Pinpoint the cell where the given text exists, returning its (x, y) midpoint coordinate. 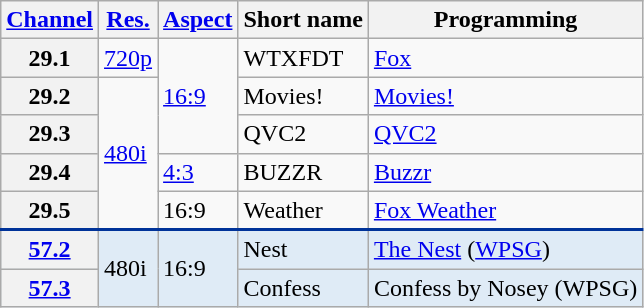
720p (128, 58)
57.2 (50, 250)
Aspect (198, 20)
BUZZR (303, 172)
29.3 (50, 134)
Confess by Nosey (WPSG) (505, 288)
Fox (505, 58)
Short name (303, 20)
29.2 (50, 96)
Res. (128, 20)
Fox Weather (505, 210)
The Nest (WPSG) (505, 250)
57.3 (50, 288)
4:3 (198, 172)
Confess (303, 288)
29.1 (50, 58)
29.5 (50, 210)
29.4 (50, 172)
Weather (303, 210)
Channel (50, 20)
Nest (303, 250)
Programming (505, 20)
Buzzr (505, 172)
WTXFDT (303, 58)
